Search for the cell housing the specified text and yield its (X, Y) center coordinate. 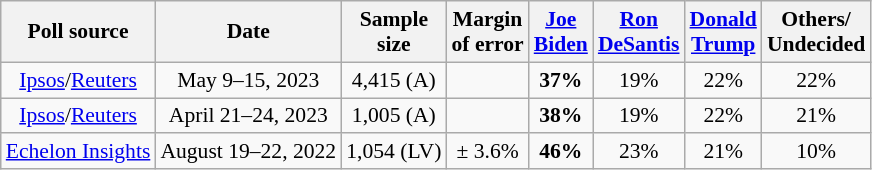
10% (816, 152)
August 19–22, 2022 (248, 152)
Poll source (78, 32)
1,054 (LV) (394, 152)
RonDeSantis (639, 32)
38% (561, 116)
Echelon Insights (78, 152)
Samplesize (394, 32)
1,005 (A) (394, 116)
Date (248, 32)
4,415 (A) (394, 80)
May 9–15, 2023 (248, 80)
± 3.6% (487, 152)
Others/Undecided (816, 32)
DonaldTrump (724, 32)
JoeBiden (561, 32)
April 21–24, 2023 (248, 116)
37% (561, 80)
Marginof error (487, 32)
23% (639, 152)
46% (561, 152)
